Return the [X, Y] coordinate for the center point of the cell that contains the specified text.  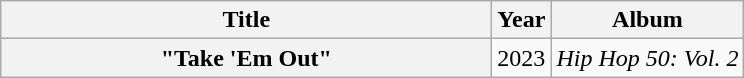
"Take 'Em Out" [246, 58]
Year [522, 20]
Hip Hop 50: Vol. 2 [648, 58]
2023 [522, 58]
Album [648, 20]
Title [246, 20]
